Locate the cell with the specified text and output its [X, Y] center coordinate. 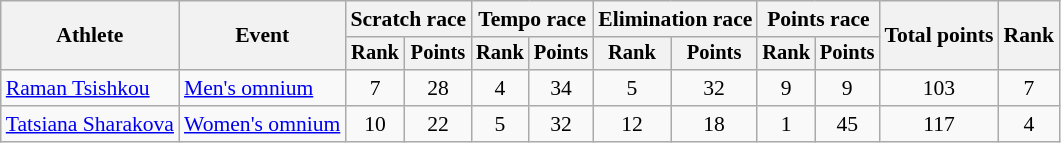
117 [938, 124]
18 [714, 124]
45 [847, 124]
Tempo race [532, 19]
10 [374, 124]
Raman Tsishkou [90, 88]
Tatsiana Sharakova [90, 124]
Scratch race [408, 19]
1 [786, 124]
22 [438, 124]
Elimination race [675, 19]
Event [262, 36]
28 [438, 88]
Athlete [90, 36]
Total points [938, 36]
Points race [818, 19]
Women's omnium [262, 124]
34 [561, 88]
Men's omnium [262, 88]
103 [938, 88]
12 [632, 124]
